Detect which cell encompasses the target text, then output its (X, Y) center coordinate. 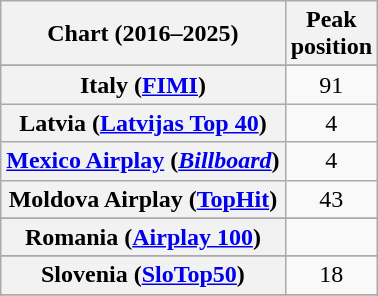
Italy (FIMI) (143, 85)
Peakposition (331, 34)
91 (331, 85)
18 (331, 275)
Latvia (Latvijas Top 40) (143, 123)
Slovenia (SloTop50) (143, 275)
Romania (Airplay 100) (143, 237)
Moldova Airplay (TopHit) (143, 199)
43 (331, 199)
Chart (2016–2025) (143, 34)
Mexico Airplay (Billboard) (143, 161)
